Search for the cell housing the specified text and yield its [x, y] center coordinate. 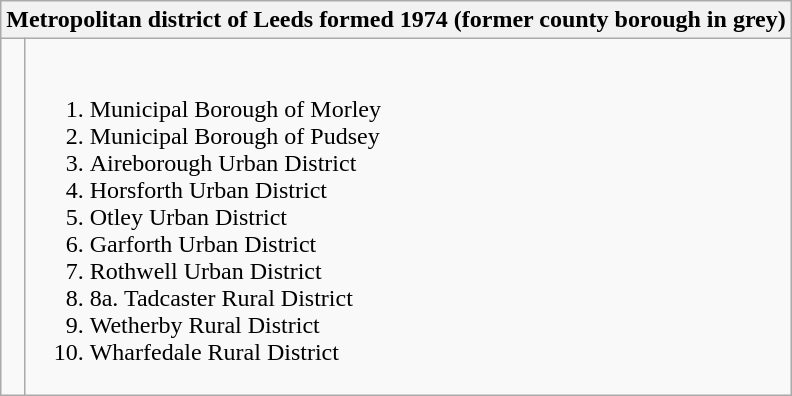
Metropolitan district of Leeds formed 1974 (former county borough in grey) [396, 20]
